Detect which cell encompasses the target text, then output its (x, y) center coordinate. 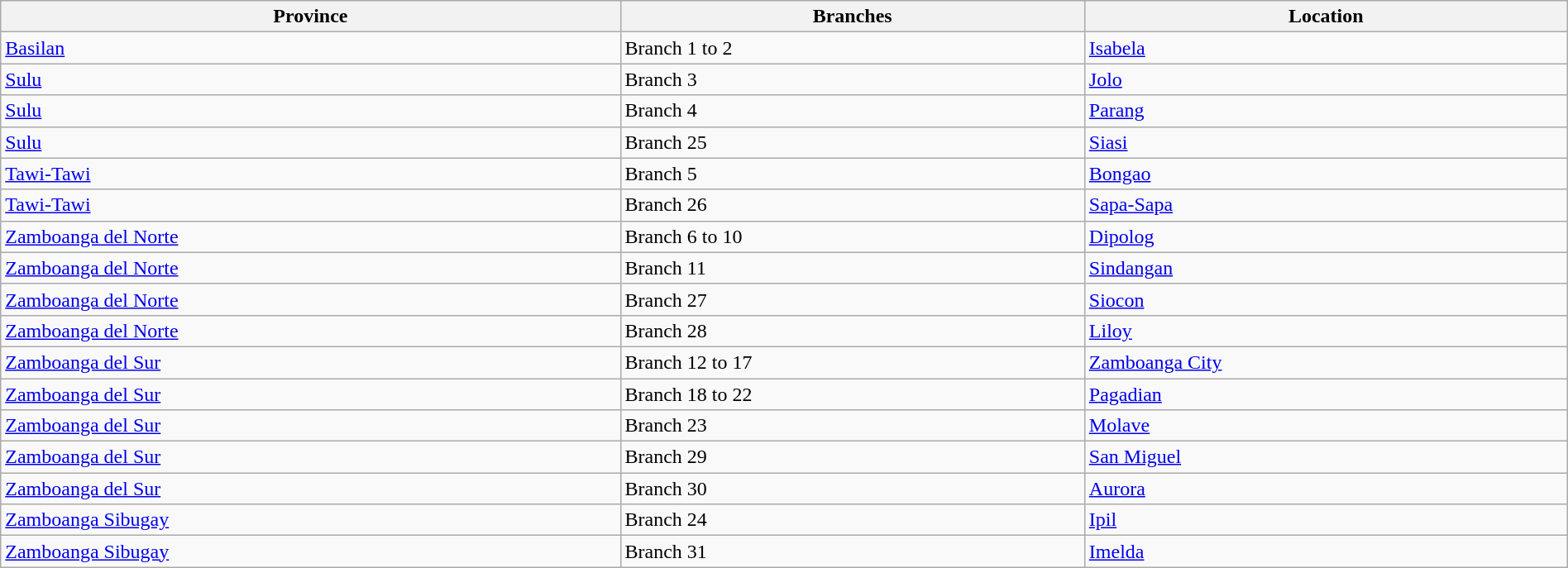
Dipolog (1326, 236)
Branch 24 (852, 520)
San Miguel (1326, 457)
Branch 31 (852, 551)
Jolo (1326, 79)
Branch 26 (852, 205)
Location (1326, 17)
Branch 18 to 22 (852, 394)
Imelda (1326, 551)
Branch 1 to 2 (852, 48)
Branch 29 (852, 457)
Pagadian (1326, 394)
Branch 5 (852, 174)
Branch 3 (852, 79)
Molave (1326, 426)
Siocon (1326, 299)
Aurora (1326, 489)
Branch 25 (852, 142)
Branch 6 to 10 (852, 236)
Branch 28 (852, 331)
Parang (1326, 111)
Sapa-Sapa (1326, 205)
Zamboanga City (1326, 362)
Branch 27 (852, 299)
Branch 4 (852, 111)
Branch 23 (852, 426)
Bongao (1326, 174)
Branch 11 (852, 268)
Branch 30 (852, 489)
Branches (852, 17)
Ipil (1326, 520)
Liloy (1326, 331)
Basilan (311, 48)
Branch 12 to 17 (852, 362)
Siasi (1326, 142)
Province (311, 17)
Sindangan (1326, 268)
Isabela (1326, 48)
